Identify which cell holds the provided text, then report its [X, Y] central coordinate. 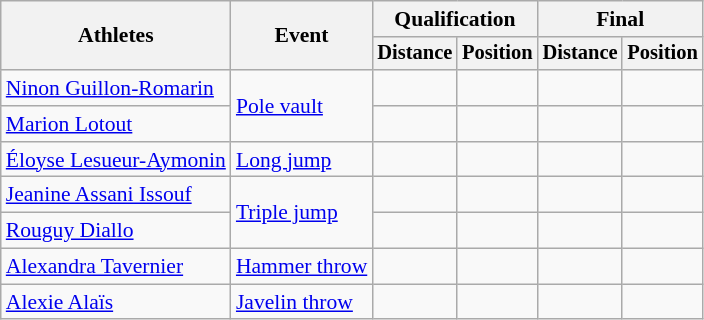
Triple jump [302, 212]
Jeanine Assani Issouf [116, 195]
Alexandra Tavernier [116, 267]
Long jump [302, 160]
Javelin throw [302, 302]
Qualification [454, 19]
Athletes [116, 36]
Alexie Alaïs [116, 302]
Marion Lotout [116, 124]
Event [302, 36]
Final [620, 19]
Éloyse Lesueur-Aymonin [116, 160]
Pole vault [302, 106]
Hammer throw [302, 267]
Ninon Guillon-Romarin [116, 88]
Rouguy Diallo [116, 231]
